Find where the given text appears and provide that cell's center as (x, y) coordinate. 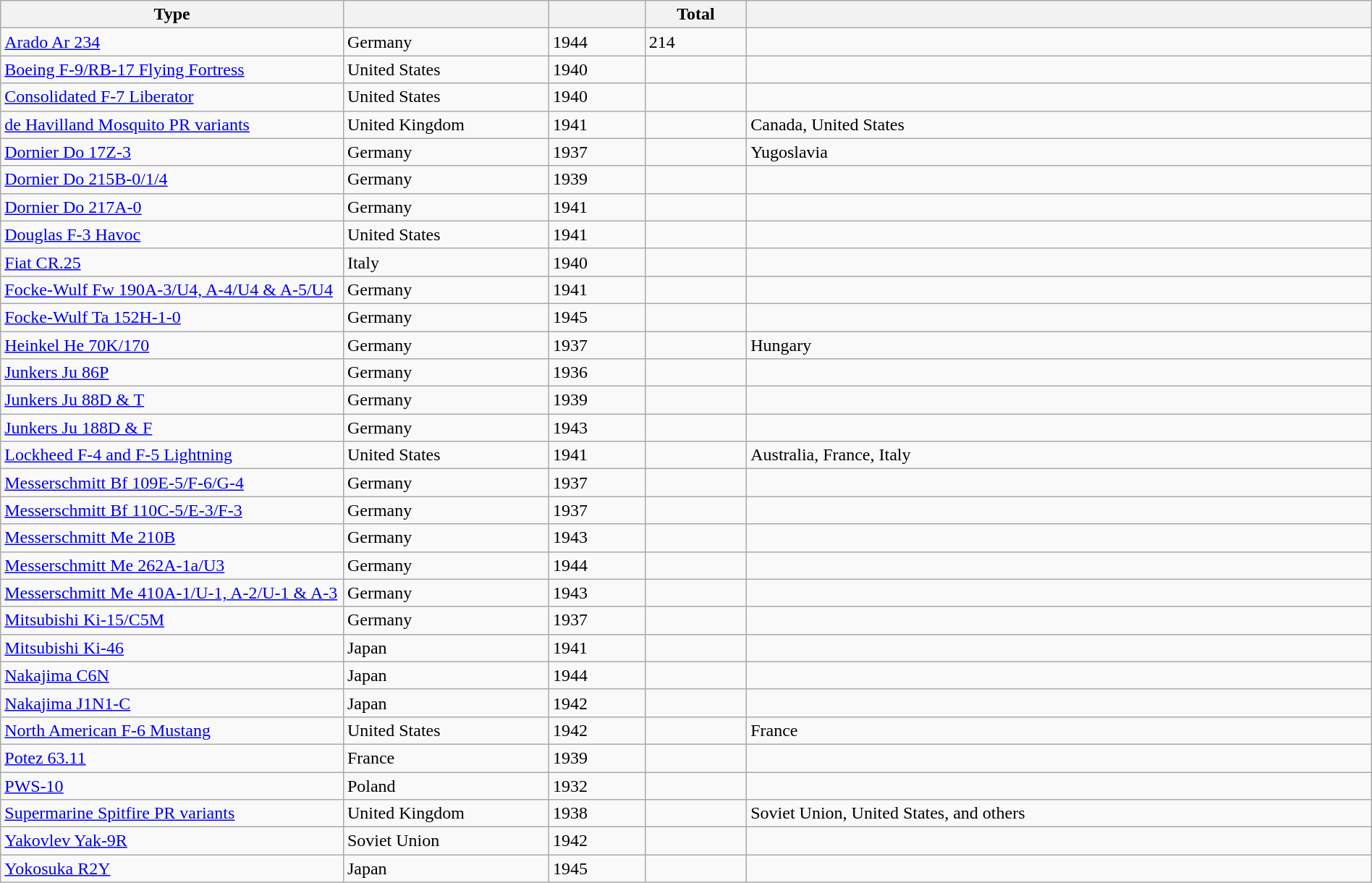
Italy (446, 262)
Supermarine Spitfire PR variants (172, 814)
1932 (598, 785)
Messerschmitt Me 262A-1a/U3 (172, 565)
Arado Ar 234 (172, 42)
Junkers Ju 88D & T (172, 400)
Mitsubishi Ki-15/C5M (172, 620)
Messerschmitt Me 410A-1/U-1, A-2/U-1 & A-3 (172, 593)
1936 (598, 373)
Poland (446, 785)
Potez 63.11 (172, 758)
Mitsubishi Ki-46 (172, 648)
Type (172, 14)
Soviet Union (446, 841)
Consolidated F-7 Liberator (172, 97)
Lockheed F-4 and F-5 Lightning (172, 455)
Dornier Do 217A-0 (172, 207)
Soviet Union, United States, and others (1059, 814)
Junkers Ju 86P (172, 373)
Dornier Do 17Z-3 (172, 152)
Junkers Ju 188D & F (172, 428)
Canada, United States (1059, 124)
PWS-10 (172, 785)
North American F-6 Mustang (172, 730)
214 (696, 42)
Boeing F-9/RB-17 Flying Fortress (172, 69)
Yokosuka R2Y (172, 869)
Australia, France, Italy (1059, 455)
Messerschmitt Bf 110C-5/E-3/F-3 (172, 510)
Focke-Wulf Fw 190A-3/U4, A-4/U4 & A-5/U4 (172, 290)
Yakovlev Yak-9R (172, 841)
Nakajima J1N1-C (172, 703)
Dornier Do 215B-0/1/4 (172, 179)
de Havilland Mosquito PR variants (172, 124)
Nakajima C6N (172, 675)
Focke-Wulf Ta 152H-1-0 (172, 317)
Fiat CR.25 (172, 262)
Messerschmitt Bf 109E-5/F-6/G-4 (172, 483)
Messerschmitt Me 210B (172, 538)
Total (696, 14)
Yugoslavia (1059, 152)
1938 (598, 814)
Heinkel He 70K/170 (172, 345)
Hungary (1059, 345)
Douglas F-3 Havoc (172, 235)
